Locate the cell with the specified text and output its [x, y] center coordinate. 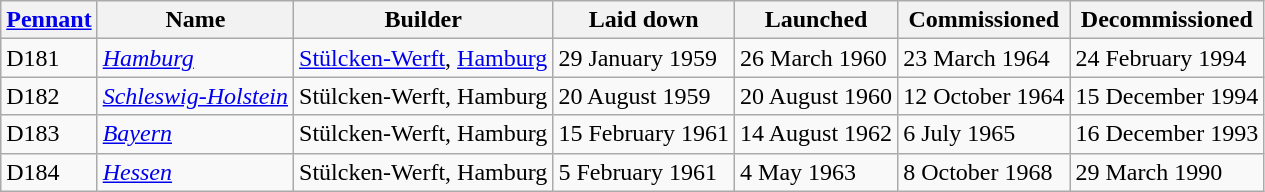
5 February 1961 [644, 172]
24 February 1994 [1167, 58]
Launched [816, 20]
Pennant [49, 20]
Bayern [195, 134]
23 March 1964 [984, 58]
D181 [49, 58]
26 March 1960 [816, 58]
15 February 1961 [644, 134]
8 October 1968 [984, 172]
12 October 1964 [984, 96]
29 January 1959 [644, 58]
14 August 1962 [816, 134]
Builder [424, 20]
D183 [49, 134]
16 December 1993 [1167, 134]
20 August 1959 [644, 96]
Commissioned [984, 20]
Hamburg [195, 58]
20 August 1960 [816, 96]
D182 [49, 96]
4 May 1963 [816, 172]
Hessen [195, 172]
D184 [49, 172]
6 July 1965 [984, 134]
Laid down [644, 20]
29 March 1990 [1167, 172]
Schleswig-Holstein [195, 96]
15 December 1994 [1167, 96]
Name [195, 20]
Decommissioned [1167, 20]
